Capture the cell that displays the provided text and extract its (x, y) central coordinate. 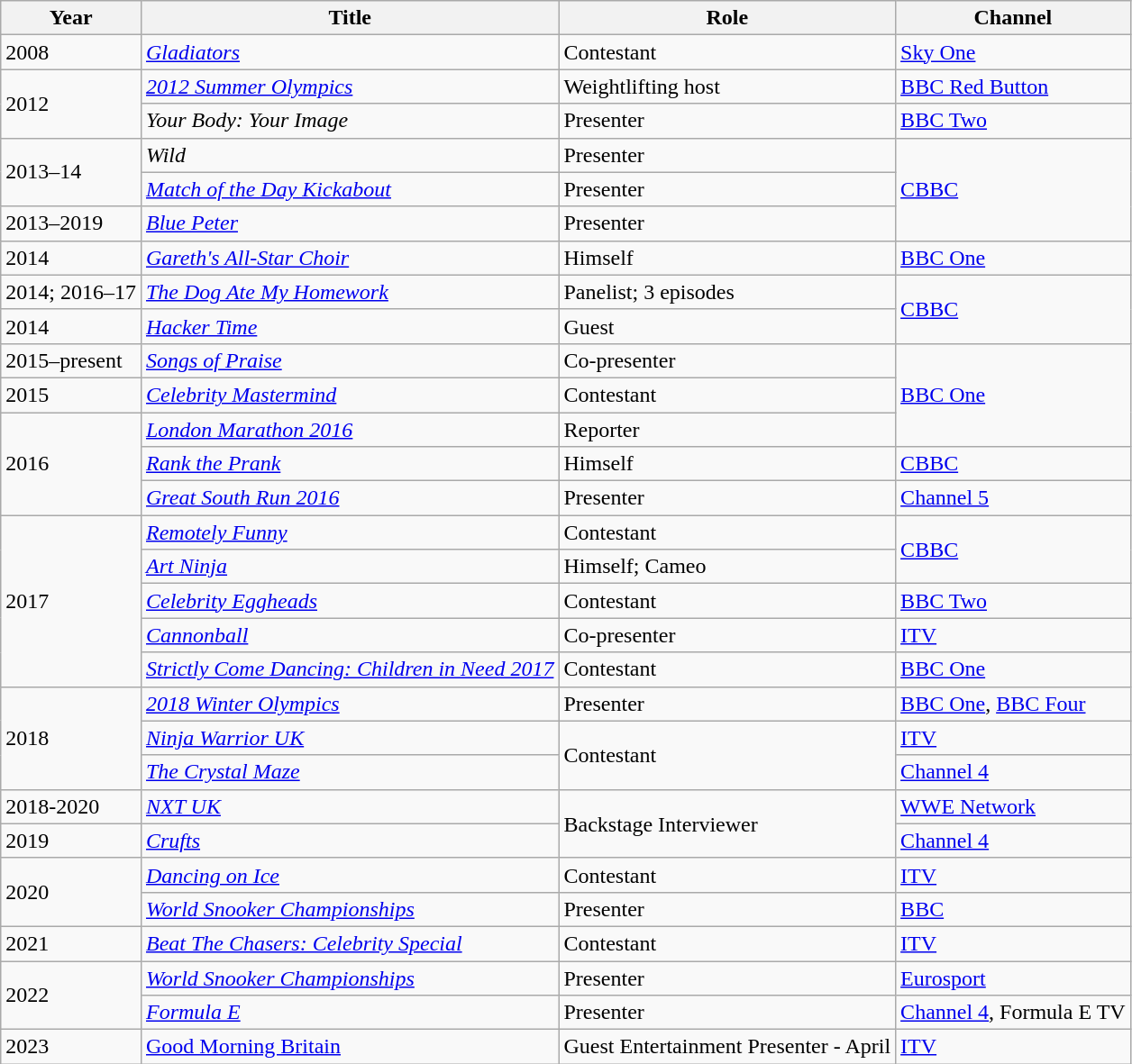
BBC (1013, 909)
Match of the Day Kickabout (350, 189)
Beat The Chasers: Celebrity Special (350, 943)
Art Ninja (350, 567)
Channel (1013, 18)
Blue Peter (350, 223)
Guest (727, 326)
2018 Winter Olympics (350, 704)
Celebrity Eggheads (350, 601)
Good Morning Britain (350, 1047)
2018-2020 (71, 806)
2013–14 (71, 172)
Eurosport (1013, 978)
Himself; Cameo (727, 567)
NXT UK (350, 806)
Gareth's All-Star Choir (350, 258)
2015 (71, 395)
2014; 2016–17 (71, 292)
2018 (71, 738)
Hacker Time (350, 326)
Crufts (350, 841)
2016 (71, 464)
Rank the Prank (350, 464)
The Crystal Maze (350, 772)
Strictly Come Dancing: Children in Need 2017 (350, 669)
Channel 5 (1013, 498)
Wild (350, 155)
The Dog Ate My Homework (350, 292)
Your Body: Your Image (350, 121)
London Marathon 2016 (350, 430)
Sky One (1013, 52)
Gladiators (350, 52)
2012 Summer Olympics (350, 86)
Songs of Praise (350, 360)
Role (727, 18)
Backstage Interviewer (727, 823)
Ninja Warrior UK (350, 738)
Formula E (350, 1013)
Guest Entertainment Presenter - April (727, 1047)
2015–present (71, 360)
Great South Run 2016 (350, 498)
WWE Network (1013, 806)
2008 (71, 52)
Weightlifting host (727, 86)
2022 (71, 995)
Dancing on Ice (350, 875)
BBC Red Button (1013, 86)
2017 (71, 601)
BBC One, BBC Four (1013, 704)
Channel 4, Formula E TV (1013, 1013)
2013–2019 (71, 223)
2019 (71, 841)
Celebrity Mastermind (350, 395)
2012 (71, 104)
Remotely Funny (350, 532)
Reporter (727, 430)
2023 (71, 1047)
2020 (71, 892)
Panelist; 3 episodes (727, 292)
Year (71, 18)
2021 (71, 943)
Title (350, 18)
Cannonball (350, 635)
